Determine the (x, y) coordinate at the center of the cell enclosing the given text.  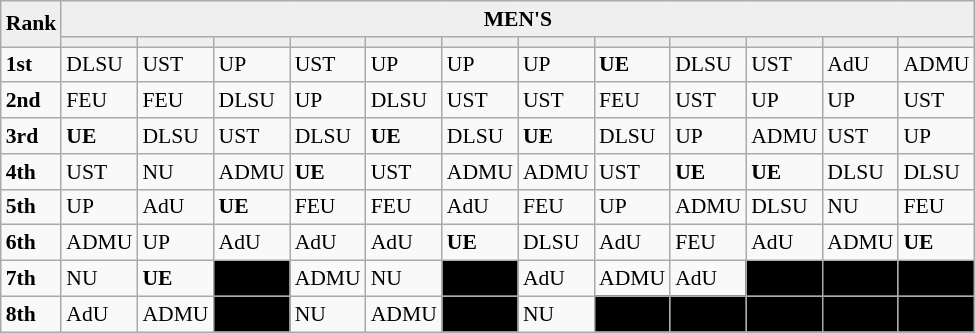
2nd (32, 101)
1st (32, 65)
3rd (32, 136)
8th (32, 314)
5th (32, 207)
4th (32, 172)
6th (32, 243)
Rank (32, 24)
MEN'S (518, 19)
7th (32, 279)
